Scan for the cell matching the given text and deliver its (X, Y) coordinate at center. 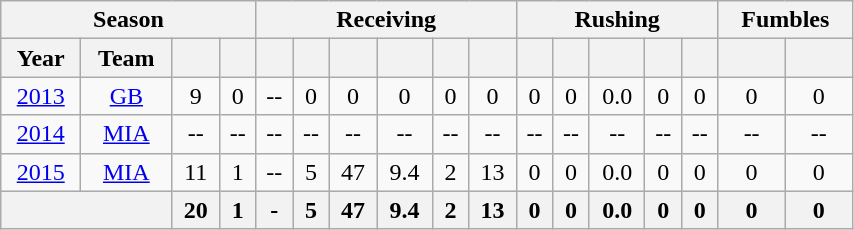
Rushing (617, 20)
Fumbles (785, 20)
- (274, 210)
2013 (41, 96)
11 (196, 172)
Season (128, 20)
2015 (41, 172)
Year (41, 58)
9 (196, 96)
Team (126, 58)
20 (196, 210)
2014 (41, 134)
GB (126, 96)
Receiving (386, 20)
